Determine the [x, y] coordinate at the center of the cell enclosing the given text.  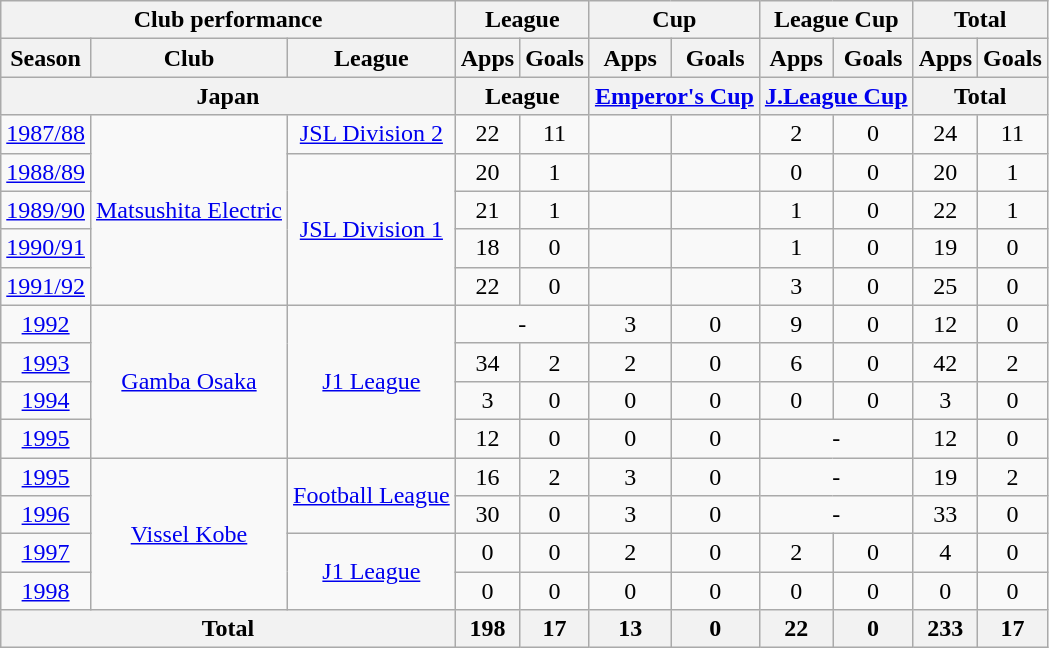
J.League Cup [836, 96]
9 [796, 324]
1991/92 [46, 286]
4 [945, 553]
League Cup [836, 20]
42 [945, 362]
Cup [674, 20]
34 [487, 362]
1988/89 [46, 172]
1994 [46, 400]
Season [46, 58]
JSL Division 2 [372, 134]
1997 [46, 553]
JSL Division 1 [372, 229]
24 [945, 134]
Gamba Osaka [188, 381]
33 [945, 515]
Vissel Kobe [188, 534]
6 [796, 362]
1998 [46, 591]
Japan [228, 96]
1993 [46, 362]
1987/88 [46, 134]
16 [487, 477]
Club [188, 58]
13 [630, 629]
Emperor's Cup [674, 96]
Matsushita Electric [188, 210]
25 [945, 286]
233 [945, 629]
18 [487, 248]
198 [487, 629]
1996 [46, 515]
Club performance [228, 20]
30 [487, 515]
21 [487, 210]
1992 [46, 324]
Football League [372, 496]
1989/90 [46, 210]
1990/91 [46, 248]
